Extract the (x, y) coordinate from the center of the cell holding the provided text.  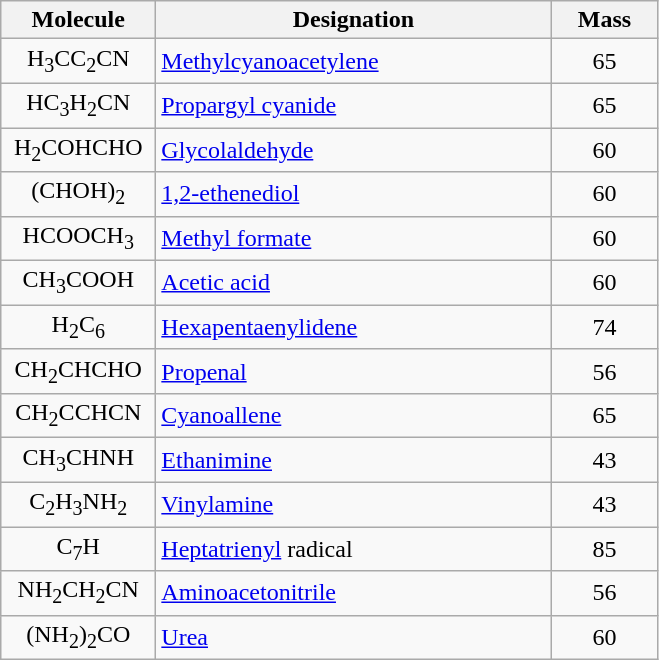
Aminoacetonitrile (354, 593)
CH2CCHCN (78, 416)
(CHOH)2 (78, 194)
Propargyl cyanide (354, 105)
C7H (78, 549)
Urea (354, 637)
Mass (604, 20)
Ethanimine (354, 460)
Propenal (354, 371)
Acetic acid (354, 283)
Hexapentaenylidene (354, 327)
(NH2)2CO (78, 637)
CH3COOH (78, 283)
1,2-ethenediol (354, 194)
Methyl formate (354, 238)
H2COHCHO (78, 150)
H2C6 (78, 327)
Vinylamine (354, 504)
Cyanoallene (354, 416)
Molecule (78, 20)
C2H3NH2 (78, 504)
H3CC2CN (78, 61)
Glycolaldehyde (354, 150)
CH3CHNH (78, 460)
Heptatrienyl radical (354, 549)
HC3H2CN (78, 105)
85 (604, 549)
CH2CHCHO (78, 371)
Designation (354, 20)
74 (604, 327)
HCOOCH3 (78, 238)
Methylcyanoacetylene (354, 61)
NH2CH2CN (78, 593)
